Pinpoint the cell where the given text exists, returning its (X, Y) midpoint coordinate. 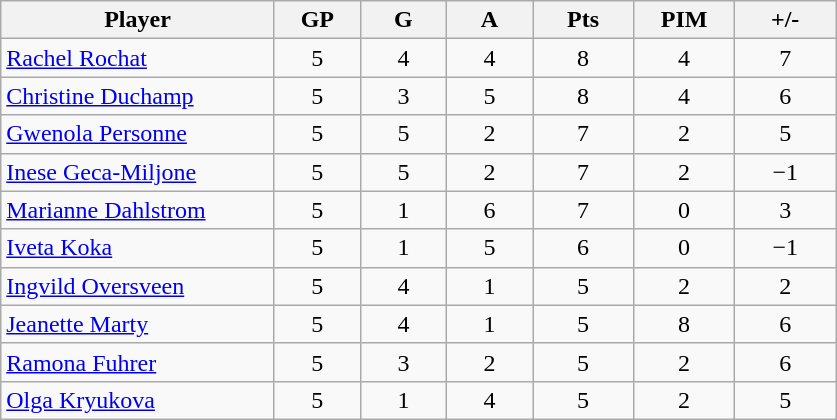
Ingvild Oversveen (138, 286)
Ramona Fuhrer (138, 362)
+/- (786, 20)
G (403, 20)
Christine Duchamp (138, 96)
Rachel Rochat (138, 58)
Olga Kryukova (138, 400)
Marianne Dahlstrom (138, 210)
Pts (582, 20)
Jeanette Marty (138, 324)
Player (138, 20)
Inese Geca-Miljone (138, 172)
Iveta Koka (138, 248)
PIM (684, 20)
GP (317, 20)
A (489, 20)
Gwenola Personne (138, 134)
